Provide the (X, Y) coordinate of the cell's center where the given text is located.  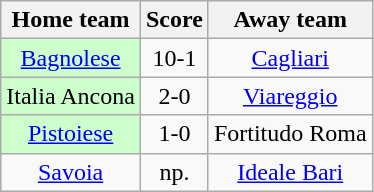
Home team (71, 20)
Ideale Bari (290, 172)
Savoia (71, 172)
Fortitudo Roma (290, 134)
1-0 (174, 134)
Away team (290, 20)
Pistoiese (71, 134)
Bagnolese (71, 58)
10-1 (174, 58)
2-0 (174, 96)
Score (174, 20)
Viareggio (290, 96)
Cagliari (290, 58)
Italia Ancona (71, 96)
np. (174, 172)
